Pinpoint the cell where the given text exists, returning its (x, y) midpoint coordinate. 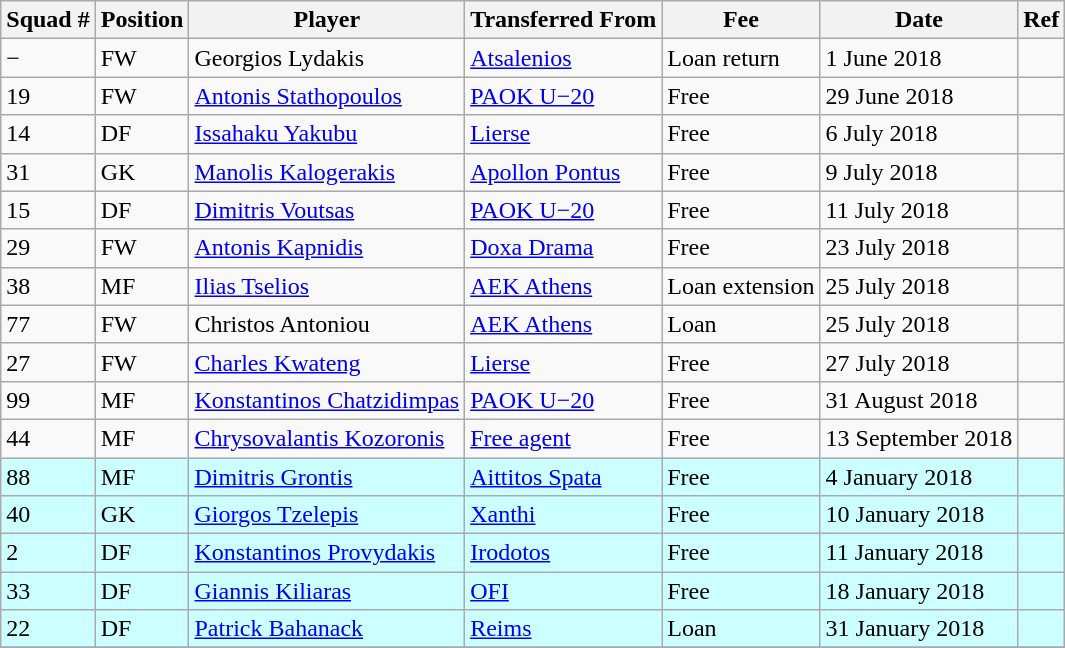
27 July 2018 (919, 362)
9 July 2018 (919, 172)
Irodotos (564, 553)
Georgios Lydakis (327, 58)
Chrysovalantis Kozoronis (327, 438)
22 (48, 629)
Player (327, 20)
Manolis Kalogerakis (327, 172)
31 August 2018 (919, 400)
Giannis Kiliaras (327, 591)
Ilias Tselios (327, 286)
33 (48, 591)
31 January 2018 (919, 629)
38 (48, 286)
OFI (564, 591)
Ref (1042, 20)
Antonis Stathopoulos (327, 96)
10 January 2018 (919, 515)
11 January 2018 (919, 553)
Dimitris Grontis (327, 477)
19 (48, 96)
Squad # (48, 20)
Free agent (564, 438)
40 (48, 515)
Atsalenios (564, 58)
Konstantinos Chatzidimpas (327, 400)
Giorgos Tzelepis (327, 515)
Doxa Drama (564, 248)
11 July 2018 (919, 210)
Reims (564, 629)
Antonis Kapnidis (327, 248)
Dimitris Voutsas (327, 210)
Fee (741, 20)
99 (48, 400)
88 (48, 477)
Position (142, 20)
1 June 2018 (919, 58)
77 (48, 324)
Charles Kwateng (327, 362)
Date (919, 20)
27 (48, 362)
13 September 2018 (919, 438)
Patrick Bahanack (327, 629)
6 July 2018 (919, 134)
14 (48, 134)
Transferred From (564, 20)
Apollon Pontus (564, 172)
23 July 2018 (919, 248)
29 (48, 248)
31 (48, 172)
15 (48, 210)
29 June 2018 (919, 96)
4 January 2018 (919, 477)
44 (48, 438)
Aittitos Spata (564, 477)
18 January 2018 (919, 591)
Issahaku Yakubu (327, 134)
Christos Antoniou (327, 324)
Konstantinos Provydakis (327, 553)
Loan extension (741, 286)
Loan return (741, 58)
2 (48, 553)
Xanthi (564, 515)
− (48, 58)
